Capture the cell that displays the provided text and extract its (x, y) central coordinate. 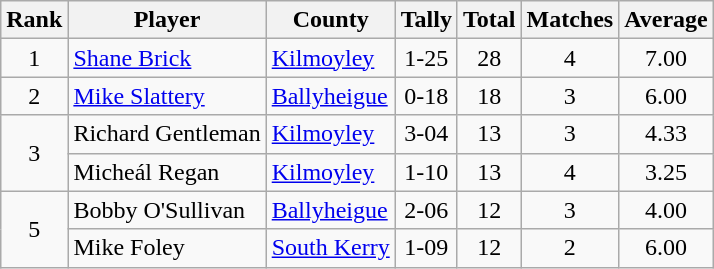
1-09 (426, 248)
Rank (34, 20)
Average (666, 20)
4.33 (666, 134)
4.00 (666, 210)
1-10 (426, 172)
Richard Gentleman (167, 134)
1-25 (426, 58)
Tally (426, 20)
Player (167, 20)
Matches (570, 20)
Bobby O'Sullivan (167, 210)
South Kerry (330, 248)
Micheál Regan (167, 172)
County (330, 20)
18 (489, 96)
5 (34, 229)
Shane Brick (167, 58)
Total (489, 20)
1 (34, 58)
28 (489, 58)
3.25 (666, 172)
7.00 (666, 58)
3-04 (426, 134)
2-06 (426, 210)
0-18 (426, 96)
Mike Slattery (167, 96)
Mike Foley (167, 248)
